Return [x, y] of the center of cell containing provided text 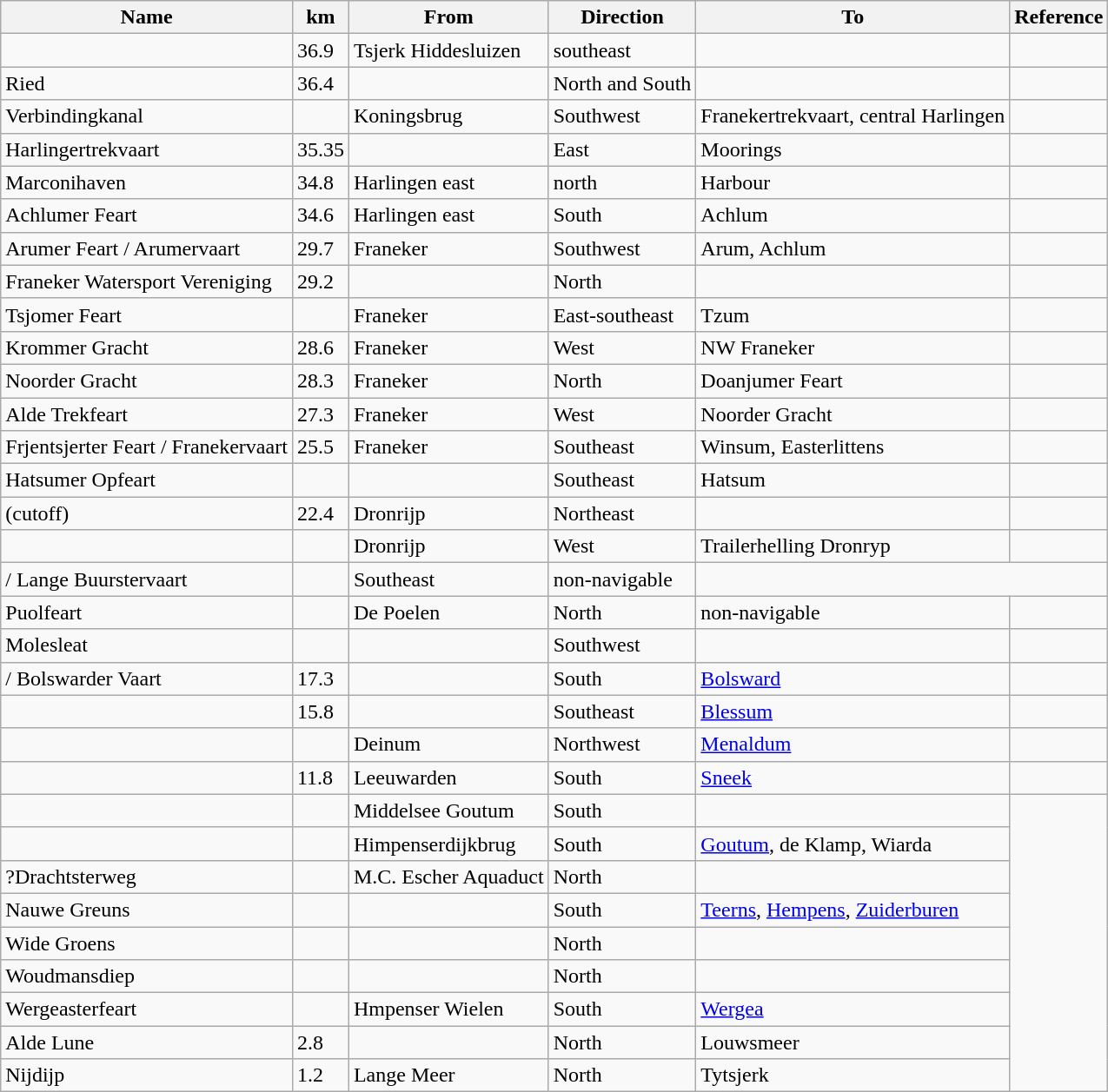
Louwsmeer [853, 1042]
NW Franeker [853, 347]
North and South [622, 83]
Harlingertrekvaart [147, 149]
2.8 [320, 1042]
34.8 [320, 182]
Leeuwarden [448, 778]
East [622, 149]
(cutoff) [147, 513]
north [622, 182]
Tytsjerk [853, 1075]
Frjentsjerter Feart / Franekervaart [147, 447]
Himpenserdijkbrug [448, 844]
Woudmansdiep [147, 976]
29.2 [320, 281]
southeast [622, 50]
Winsum, Easterlittens [853, 447]
To [853, 17]
Marconihaven [147, 182]
Teerns, Hempens, Zuiderburen [853, 910]
Arumer Feart / Arumervaart [147, 248]
Puolfeart [147, 612]
Northwest [622, 745]
/ Lange Buurstervaart [147, 579]
Direction [622, 17]
36.4 [320, 83]
35.35 [320, 149]
Alde Lune [147, 1042]
Doanjumer Feart [853, 381]
Harbour [853, 182]
Tsjerk Hiddesluizen [448, 50]
Verbindingkanal [147, 116]
De Poelen [448, 612]
Krommer Gracht [147, 347]
M.C. Escher Aquaduct [448, 877]
Bolsward [853, 678]
Goutum, de Klamp, Wiarda [853, 844]
Northeast [622, 513]
1.2 [320, 1075]
Achlumer Feart [147, 215]
Nijdijp [147, 1075]
Deinum [448, 745]
km [320, 17]
Franeker Watersport Vereniging [147, 281]
Lange Meer [448, 1075]
?Drachtsterweg [147, 877]
Alde Trekfeart [147, 414]
Wergea [853, 1009]
Hatsumer Opfeart [147, 480]
29.7 [320, 248]
Achlum [853, 215]
From [448, 17]
Ried [147, 83]
27.3 [320, 414]
28.3 [320, 381]
Middelsee Goutum [448, 811]
36.9 [320, 50]
17.3 [320, 678]
15.8 [320, 711]
Hatsum [853, 480]
East-southeast [622, 314]
Blessum [853, 711]
Tzum [853, 314]
Tsjomer Feart [147, 314]
Wide Groens [147, 943]
Molesleat [147, 645]
Name [147, 17]
28.6 [320, 347]
Koningsbrug [448, 116]
Menaldum [853, 745]
25.5 [320, 447]
22.4 [320, 513]
34.6 [320, 215]
Franekertrekvaart, central Harlingen [853, 116]
Reference [1058, 17]
Hmpenser Wielen [448, 1009]
Trailerhelling Dronryp [853, 546]
Nauwe Greuns [147, 910]
Sneek [853, 778]
Arum, Achlum [853, 248]
Moorings [853, 149]
Wergeasterfeart [147, 1009]
11.8 [320, 778]
/ Bolswarder Vaart [147, 678]
